Determine the (X, Y) coordinate at the center of the cell enclosing the given text.  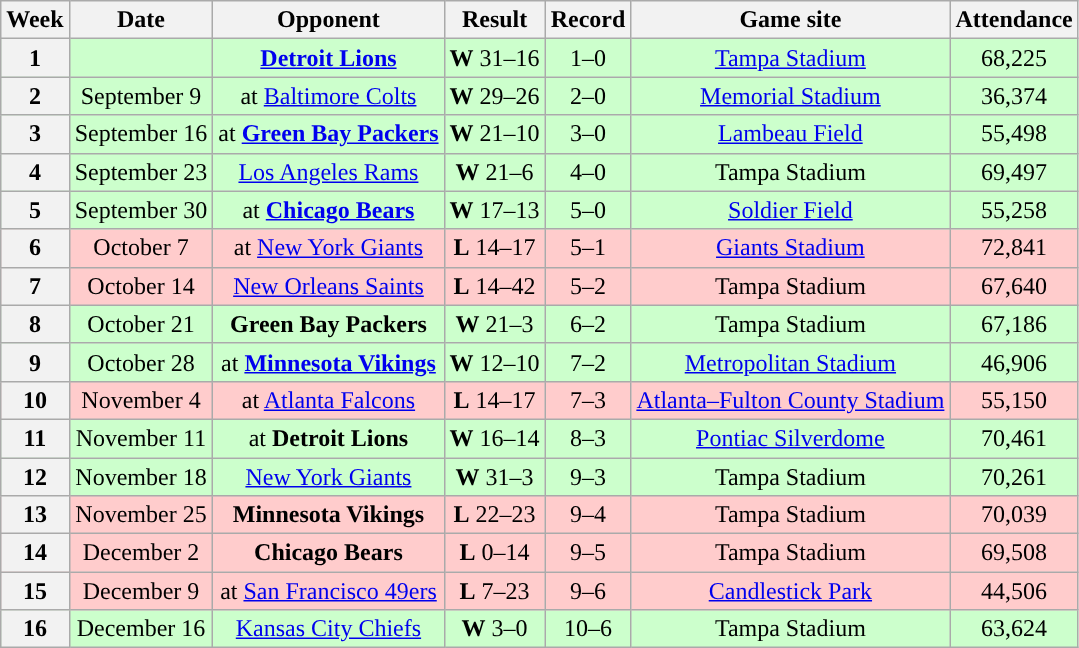
Attendance (1014, 20)
Date (141, 20)
at Green Bay Packers (328, 134)
7 (35, 286)
L 22–23 (494, 515)
September 30 (141, 210)
15 (35, 591)
W 12–10 (494, 362)
9–3 (588, 477)
W 16–14 (494, 438)
12 (35, 477)
Opponent (328, 20)
December 9 (141, 591)
November 18 (141, 477)
2 (35, 96)
6–2 (588, 324)
1–0 (588, 58)
8 (35, 324)
69,508 (1014, 553)
44,506 (1014, 591)
Minnesota Vikings (328, 515)
W 31–3 (494, 477)
Detroit Lions (328, 58)
67,186 (1014, 324)
8–3 (588, 438)
5–1 (588, 248)
at Minnesota Vikings (328, 362)
at Detroit Lions (328, 438)
November 11 (141, 438)
at Baltimore Colts (328, 96)
Los Angeles Rams (328, 172)
October 14 (141, 286)
Record (588, 20)
October 21 (141, 324)
1 (35, 58)
at Chicago Bears (328, 210)
L 0–14 (494, 553)
W 21–6 (494, 172)
W 29–26 (494, 96)
Giants Stadium (790, 248)
11 (35, 438)
68,225 (1014, 58)
Memorial Stadium (790, 96)
9–6 (588, 591)
New Orleans Saints (328, 286)
5–0 (588, 210)
Green Bay Packers (328, 324)
6 (35, 248)
16 (35, 629)
Atlanta–Fulton County Stadium (790, 400)
4–0 (588, 172)
at New York Giants (328, 248)
13 (35, 515)
December 16 (141, 629)
72,841 (1014, 248)
70,039 (1014, 515)
September 16 (141, 134)
Kansas City Chiefs (328, 629)
October 28 (141, 362)
October 7 (141, 248)
3–0 (588, 134)
14 (35, 553)
L 7–23 (494, 591)
4 (35, 172)
7–3 (588, 400)
2–0 (588, 96)
W 17–13 (494, 210)
63,624 (1014, 629)
L 14–42 (494, 286)
September 9 (141, 96)
70,261 (1014, 477)
Week (35, 20)
Pontiac Silverdome (790, 438)
W 21–10 (494, 134)
10 (35, 400)
67,640 (1014, 286)
36,374 (1014, 96)
9 (35, 362)
Soldier Field (790, 210)
W 3–0 (494, 629)
5 (35, 210)
70,461 (1014, 438)
Chicago Bears (328, 553)
W 21–3 (494, 324)
3 (35, 134)
Candlestick Park (790, 591)
10–6 (588, 629)
at San Francisco 49ers (328, 591)
9–4 (588, 515)
9–5 (588, 553)
69,497 (1014, 172)
55,498 (1014, 134)
Lambeau Field (790, 134)
Game site (790, 20)
7–2 (588, 362)
December 2 (141, 553)
Result (494, 20)
Metropolitan Stadium (790, 362)
November 25 (141, 515)
November 4 (141, 400)
New York Giants (328, 477)
46,906 (1014, 362)
September 23 (141, 172)
5–2 (588, 286)
W 31–16 (494, 58)
55,150 (1014, 400)
at Atlanta Falcons (328, 400)
55,258 (1014, 210)
